Scan for the cell matching the given text and deliver its (X, Y) coordinate at center. 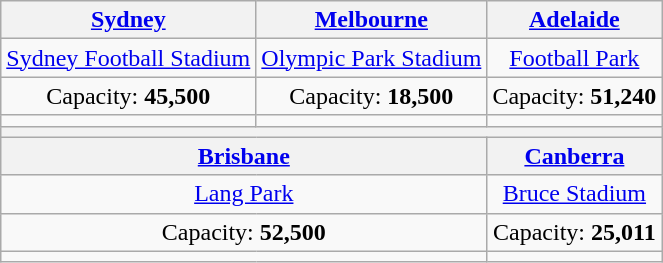
Canberra (574, 156)
Sydney (128, 20)
Brisbane (244, 156)
Lang Park (244, 194)
Capacity: 18,500 (372, 96)
Capacity: 45,500 (128, 96)
Sydney Football Stadium (128, 58)
Melbourne (372, 20)
Capacity: 52,500 (244, 232)
Bruce Stadium (574, 194)
Capacity: 25,011 (574, 232)
Adelaide (574, 20)
Capacity: 51,240 (574, 96)
Olympic Park Stadium (372, 58)
Football Park (574, 58)
